For the text-containing cell, return its midpoint in [X, Y] coordinate format. 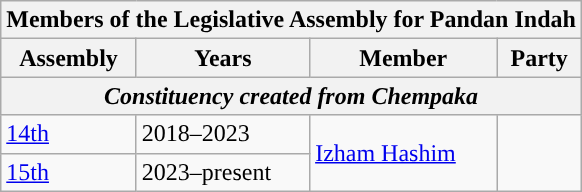
Years [222, 58]
Constituency created from Chempaka [292, 96]
Izham Hashim [404, 153]
Party [539, 58]
Member [404, 58]
2023–present [222, 172]
Assembly [69, 58]
2018–2023 [222, 134]
14th [69, 134]
15th [69, 172]
Members of the Legislative Assembly for Pandan Indah [292, 20]
